Search for the cell housing the specified text and yield its [X, Y] center coordinate. 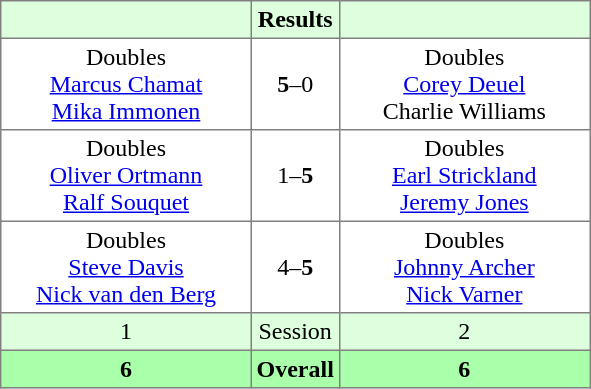
DoublesOliver OrtmannRalf Souquet [126, 176]
Results [295, 20]
DoublesCorey DeuelCharlie Williams [464, 84]
DoublesEarl StricklandJeremy Jones [464, 176]
5–0 [295, 84]
Session [295, 332]
1–5 [295, 176]
2 [464, 332]
1 [126, 332]
DoublesMarcus ChamatMika Immonen [126, 84]
4–5 [295, 267]
DoublesJohnny ArcherNick Varner [464, 267]
Overall [295, 369]
DoublesSteve DavisNick van den Berg [126, 267]
